Return [x, y] of the center of cell containing provided text 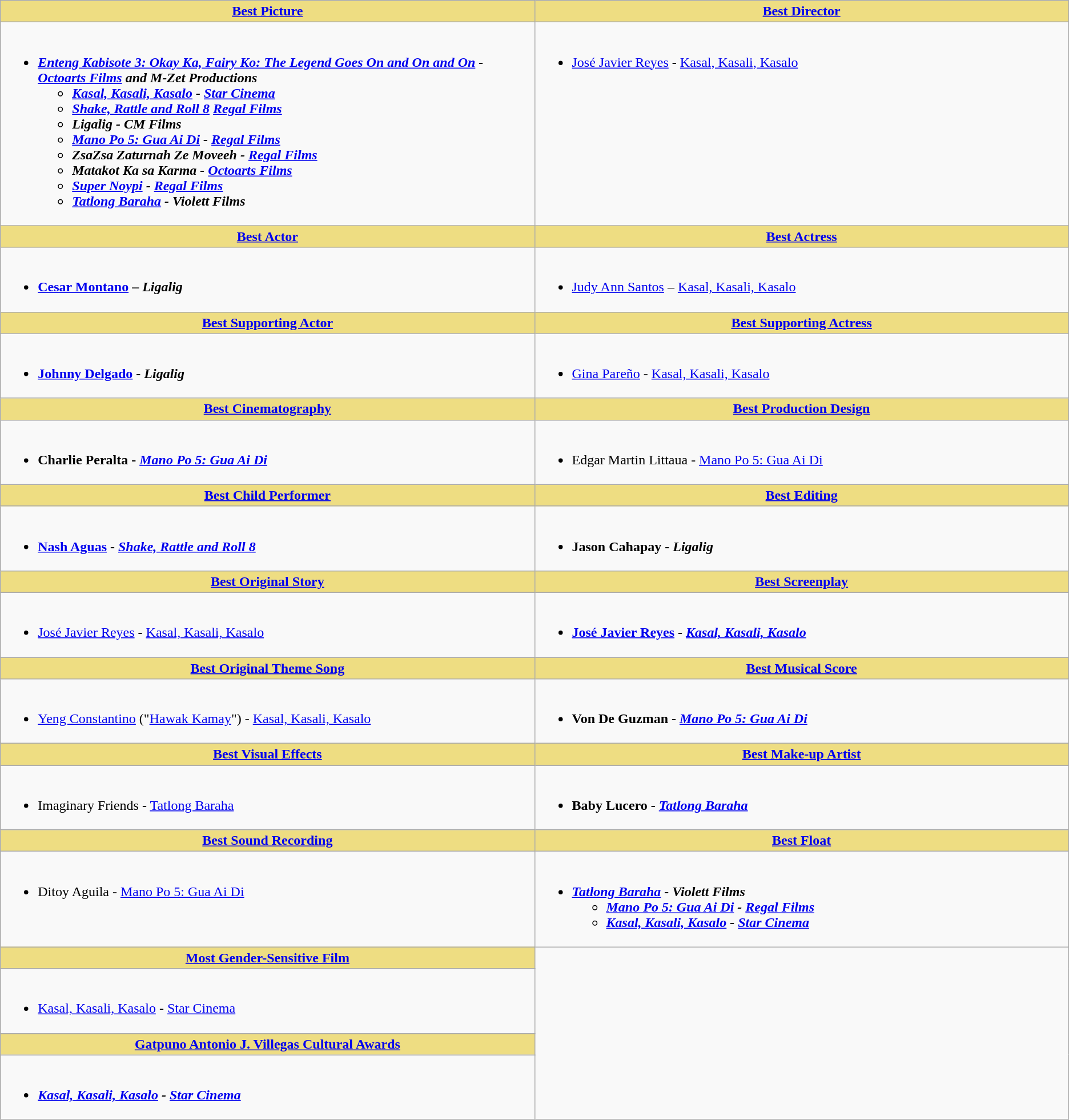
Best Cinematography [267, 409]
Best Make-up Artist [802, 754]
Gatpuno Antonio J. Villegas Cultural Awards [267, 1044]
Best Supporting Actor [267, 323]
Nash Aguas - Shake, Rattle and Roll 8 [267, 538]
Charlie Peralta - Mano Po 5: Gua Ai Di [267, 452]
Judy Ann Santos – Kasal, Kasali, Kasalo [802, 280]
Best Director [802, 11]
Best Screenplay [802, 581]
Baby Lucero - Tatlong Baraha [802, 797]
Best Visual Effects [267, 754]
Best Original Story [267, 581]
Best Editing [802, 495]
Best Actor [267, 236]
Best Picture [267, 11]
Imaginary Friends - Tatlong Baraha [267, 797]
Best Musical Score [802, 668]
Most Gender-Sensitive Film [267, 958]
Best Production Design [802, 409]
Best Child Performer [267, 495]
Tatlong Baraha - Violett FilmsMano Po 5: Gua Ai Di - Regal Films Kasal, Kasali, Kasalo - Star Cinema [802, 899]
Cesar Montano – Ligalig [267, 280]
Best Supporting Actress [802, 323]
Best Original Theme Song [267, 668]
Jason Cahapay - Ligalig [802, 538]
Best Actress [802, 236]
Edgar Martin Littaua - Mano Po 5: Gua Ai Di [802, 452]
Best Sound Recording [267, 841]
Yeng Constantino ("Hawak Kamay") - Kasal, Kasali, Kasalo [267, 712]
Von De Guzman - Mano Po 5: Gua Ai Di [802, 712]
Gina Pareño - Kasal, Kasali, Kasalo [802, 366]
Best Float [802, 841]
Ditoy Aguila - Mano Po 5: Gua Ai Di [267, 899]
Johnny Delgado - Ligalig [267, 366]
